From the cell containing the given text, extract its center point as [x, y] coordinate. 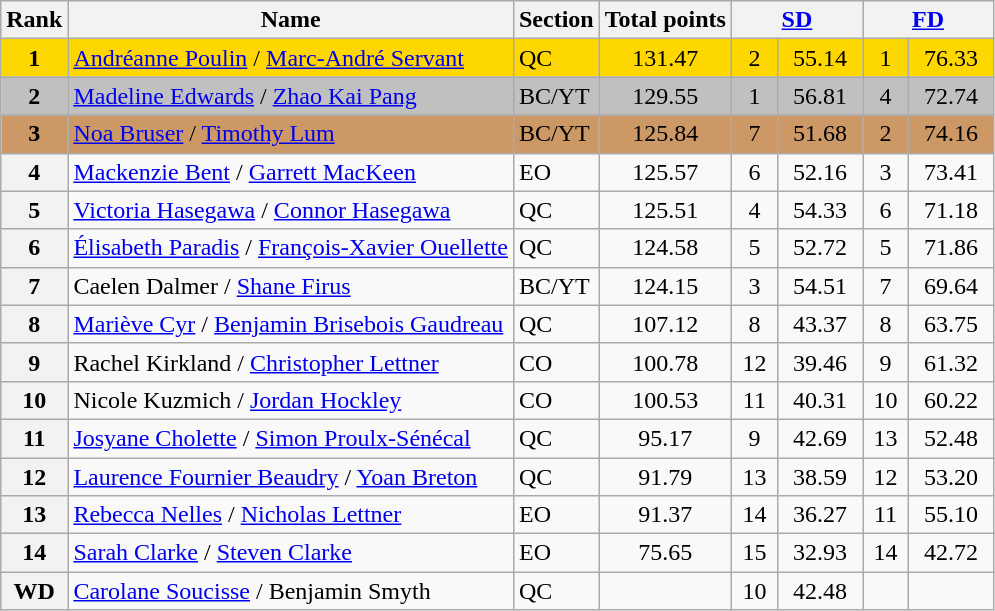
39.46 [820, 362]
Carolane Soucisse / Benjamin Smyth [291, 591]
38.59 [820, 477]
131.47 [665, 58]
124.15 [665, 286]
42.48 [820, 591]
75.65 [665, 553]
SD [796, 20]
52.48 [950, 438]
55.14 [820, 58]
125.84 [665, 134]
Section [556, 20]
73.41 [950, 172]
54.33 [820, 210]
Rank [34, 20]
Name [291, 20]
124.58 [665, 248]
55.10 [950, 515]
36.27 [820, 515]
71.86 [950, 248]
Josyane Cholette / Simon Proulx-Sénécal [291, 438]
76.33 [950, 58]
125.57 [665, 172]
95.17 [665, 438]
53.20 [950, 477]
54.51 [820, 286]
15 [754, 553]
91.37 [665, 515]
Mariève Cyr / Benjamin Brisebois Gaudreau [291, 324]
51.68 [820, 134]
Noa Bruser / Timothy Lum [291, 134]
Sarah Clarke / Steven Clarke [291, 553]
Andréanne Poulin / Marc-André Servant [291, 58]
129.55 [665, 96]
100.78 [665, 362]
42.72 [950, 553]
WD [34, 591]
71.18 [950, 210]
Madeline Edwards / Zhao Kai Pang [291, 96]
52.72 [820, 248]
32.93 [820, 553]
43.37 [820, 324]
125.51 [665, 210]
Laurence Fournier Beaudry / Yoan Breton [291, 477]
69.64 [950, 286]
61.32 [950, 362]
Nicole Kuzmich / Jordan Hockley [291, 400]
42.69 [820, 438]
40.31 [820, 400]
Total points [665, 20]
Rebecca Nelles / Nicholas Lettner [291, 515]
56.81 [820, 96]
Rachel Kirkland / Christopher Lettner [291, 362]
Mackenzie Bent / Garrett MacKeen [291, 172]
63.75 [950, 324]
100.53 [665, 400]
FD [928, 20]
60.22 [950, 400]
72.74 [950, 96]
107.12 [665, 324]
91.79 [665, 477]
Caelen Dalmer / Shane Firus [291, 286]
Victoria Hasegawa / Connor Hasegawa [291, 210]
74.16 [950, 134]
52.16 [820, 172]
Élisabeth Paradis / François-Xavier Ouellette [291, 248]
